Return the (x, y) coordinate for the center point of the cell that contains the specified text.  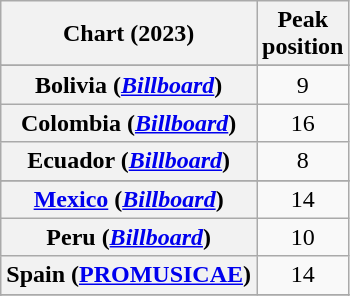
Peakposition (303, 34)
Colombia (Billboard) (129, 123)
16 (303, 123)
9 (303, 85)
Spain (PROMUSICAE) (129, 275)
Peru (Billboard) (129, 237)
Chart (2023) (129, 34)
Mexico (Billboard) (129, 199)
Ecuador (Billboard) (129, 161)
10 (303, 237)
8 (303, 161)
Bolivia (Billboard) (129, 85)
